Output the [x, y] coordinate of the center of the cell containing the given text.  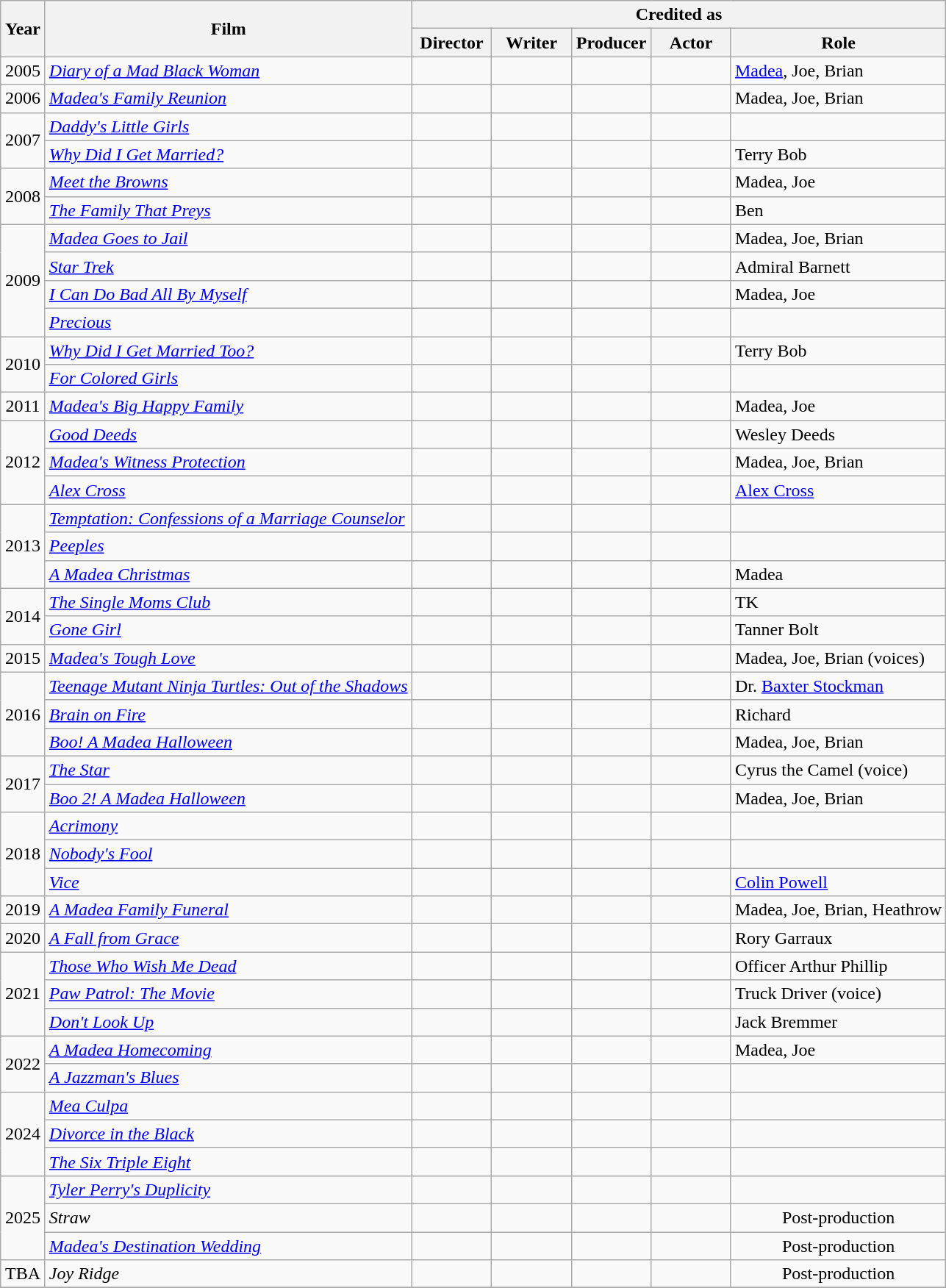
2021 [24, 994]
Credited as [679, 15]
Madea [838, 574]
Boo 2! A Madea Halloween [228, 798]
2012 [24, 462]
Madea's Witness Protection [228, 462]
2014 [24, 616]
2011 [24, 407]
Richard [838, 714]
Peeples [228, 546]
2008 [24, 196]
2022 [24, 1064]
Temptation: Confessions of a Marriage Counselor [228, 518]
Madea's Big Happy Family [228, 407]
Madea, Joe, Brian (voices) [838, 658]
TBA [24, 1274]
2006 [24, 99]
Role [838, 43]
2019 [24, 910]
Officer Arthur Phillip [838, 966]
2007 [24, 140]
Joy Ridge [228, 1274]
Film [228, 29]
Paw Patrol: The Movie [228, 994]
Why Did I Get Married Too? [228, 351]
Rory Garraux [838, 938]
Vice [228, 882]
Diary of a Mad Black Woman [228, 71]
Wesley Deeds [838, 434]
2025 [24, 1217]
Dr. Baxter Stockman [838, 686]
Truck Driver (voice) [838, 994]
The Family That Preys [228, 210]
2005 [24, 71]
2009 [24, 280]
2020 [24, 938]
Star Trek [228, 266]
2017 [24, 784]
2018 [24, 854]
A Fall from Grace [228, 938]
Tyler Perry's Duplicity [228, 1189]
2013 [24, 546]
Madea's Family Reunion [228, 99]
Cyrus the Camel (voice) [838, 770]
Madea's Tough Love [228, 658]
For Colored Girls [228, 379]
Straw [228, 1217]
Boo! A Madea Halloween [228, 742]
A Madea Christmas [228, 574]
Why Did I Get Married? [228, 154]
The Star [228, 770]
Madea, Joe, Brian, Heathrow [838, 910]
Madea's Destination Wedding [228, 1246]
A Jazzman's Blues [228, 1078]
A Madea Family Funeral [228, 910]
2010 [24, 365]
Acrimony [228, 826]
2016 [24, 714]
Jack Bremmer [838, 1022]
The Single Moms Club [228, 602]
Producer [612, 43]
2015 [24, 658]
Ben [838, 210]
Madea Goes to Jail [228, 238]
Divorce in the Black [228, 1134]
Don't Look Up [228, 1022]
Director [451, 43]
Teenage Mutant Ninja Turtles: Out of the Shadows [228, 686]
Those Who Wish Me Dead [228, 966]
Daddy's Little Girls [228, 126]
Year [24, 29]
Gone Girl [228, 630]
Brain on Fire [228, 714]
Nobody's Fool [228, 854]
Admiral Barnett [838, 266]
Meet the Browns [228, 182]
Colin Powell [838, 882]
Writer [532, 43]
A Madea Homecoming [228, 1050]
I Can Do Bad All By Myself [228, 294]
The Six Triple Eight [228, 1162]
Actor [691, 43]
Good Deeds [228, 434]
Tanner Bolt [838, 630]
2024 [24, 1134]
Mea Culpa [228, 1106]
Precious [228, 322]
TK [838, 602]
